Search for the cell housing the specified text and yield its [x, y] center coordinate. 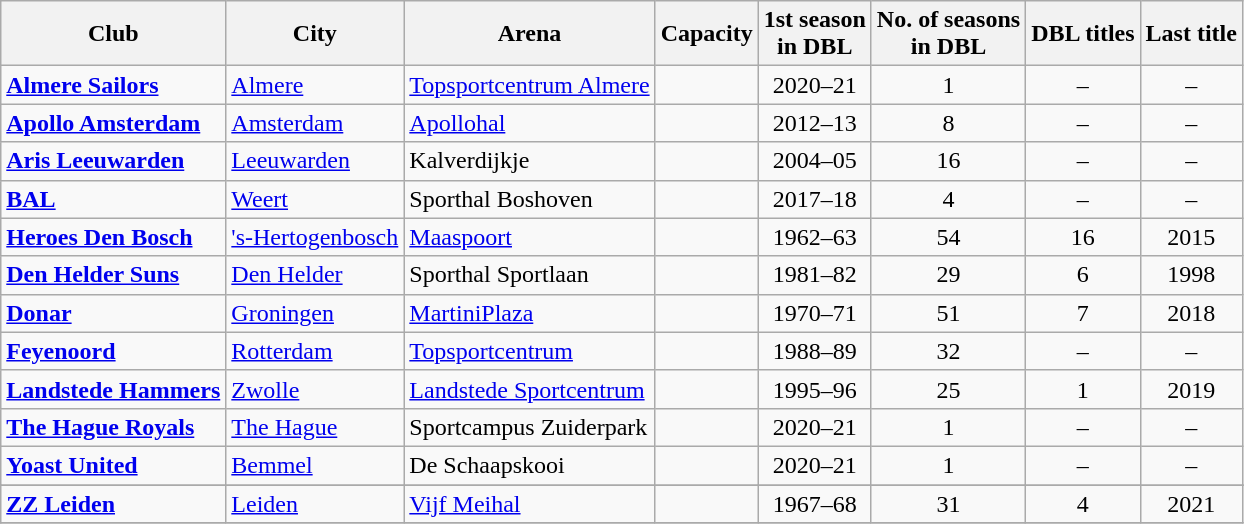
1988–89 [814, 351]
Landstede Hammers [114, 389]
1998 [1191, 275]
DBL titles [1083, 34]
Leiden [315, 503]
Last title [1191, 34]
8 [948, 123]
1967–68 [814, 503]
BAL [114, 199]
Capacity [706, 34]
1981–82 [814, 275]
Almere [315, 85]
Bemmel [315, 465]
2018 [1191, 313]
2019 [1191, 389]
Groningen [315, 313]
29 [948, 275]
Feyenoord [114, 351]
De Schaapskooi [530, 465]
Almere Sailors [114, 85]
Topsportcentrum [530, 351]
Yoast United [114, 465]
Den Helder [315, 275]
Leeuwarden [315, 161]
Weert [315, 199]
The Hague Royals [114, 427]
Apollo Amsterdam [114, 123]
7 [1083, 313]
Maaspoort [530, 237]
Amsterdam [315, 123]
Sportcampus Zuiderpark [530, 427]
City [315, 34]
ZZ Leiden [114, 503]
25 [948, 389]
51 [948, 313]
2015 [1191, 237]
Sporthal Boshoven [530, 199]
Apollohal [530, 123]
Donar [114, 313]
2004–05 [814, 161]
The Hague [315, 427]
1962–63 [814, 237]
Landstede Sportcentrum [530, 389]
Rotterdam [315, 351]
No. of seasonsin DBL [948, 34]
1st seasonin DBL [814, 34]
Den Helder Suns [114, 275]
Sporthal Sportlaan [530, 275]
32 [948, 351]
Arena [530, 34]
Heroes Den Bosch [114, 237]
MartiniPlaza [530, 313]
2017–18 [814, 199]
1995–96 [814, 389]
1970–71 [814, 313]
Zwolle [315, 389]
2021 [1191, 503]
's-Hertogenbosch [315, 237]
Vijf Meihal [530, 503]
31 [948, 503]
Club [114, 34]
Kalverdijkje [530, 161]
54 [948, 237]
2012–13 [814, 123]
6 [1083, 275]
Topsportcentrum Almere [530, 85]
Aris Leeuwarden [114, 161]
